Extract the [x, y] coordinate from the center of the cell holding the provided text.  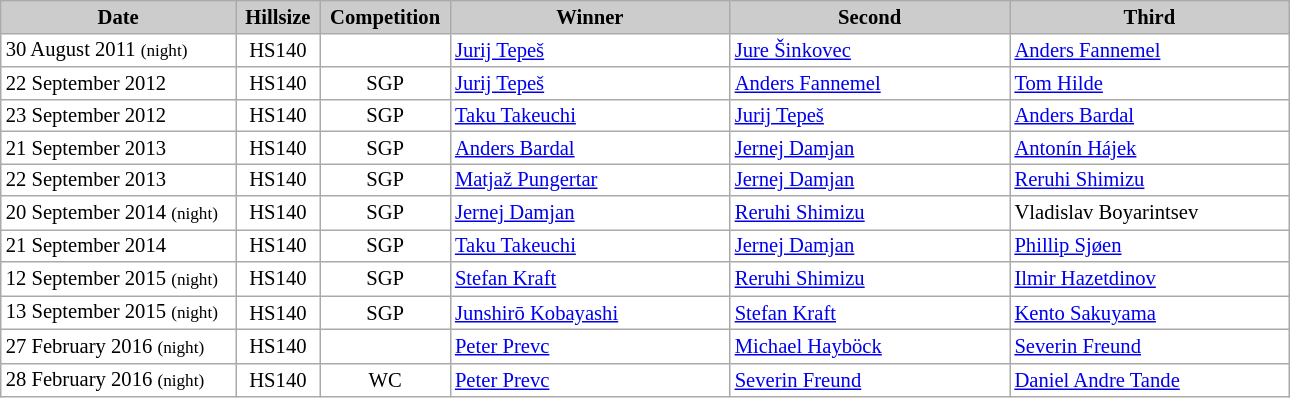
21 September 2013 [118, 147]
Kento Sakuyama [1150, 312]
Winner [590, 16]
Tom Hilde [1150, 82]
22 September 2012 [118, 82]
Third [1150, 16]
Phillip Sjøen [1150, 245]
12 September 2015 (night) [118, 279]
Jure Šinkovec [870, 50]
Vladislav Boyarintsev [1150, 213]
13 September 2015 (night) [118, 312]
Antonín Hájek [1150, 147]
20 September 2014 (night) [118, 213]
Junshirō Kobayashi [590, 312]
30 August 2011 (night) [118, 50]
Competition [385, 16]
21 September 2014 [118, 245]
Daniel Andre Tande [1150, 380]
27 February 2016 (night) [118, 346]
22 September 2013 [118, 179]
28 February 2016 (night) [118, 380]
Ilmir Hazetdinov [1150, 279]
23 September 2012 [118, 115]
Date [118, 16]
Second [870, 16]
WC [385, 380]
Hillsize [278, 16]
Michael Hayböck [870, 346]
Matjaž Pungertar [590, 179]
